Return (x, y) of the center of cell containing provided text 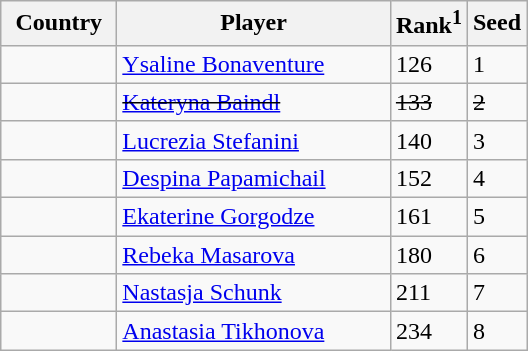
Country (59, 24)
Despina Papamichail (254, 178)
211 (428, 293)
Ekaterine Gorgodze (254, 217)
2 (496, 102)
Nastasja Schunk (254, 293)
8 (496, 331)
234 (428, 331)
6 (496, 255)
1 (496, 64)
Rank1 (428, 24)
Rebeka Masarova (254, 255)
Anastasia Tikhonova (254, 331)
Kateryna Baindl (254, 102)
133 (428, 102)
Seed (496, 24)
5 (496, 217)
4 (496, 178)
126 (428, 64)
Player (254, 24)
180 (428, 255)
140 (428, 140)
Ysaline Bonaventure (254, 64)
161 (428, 217)
152 (428, 178)
Lucrezia Stefanini (254, 140)
7 (496, 293)
3 (496, 140)
